Search for the cell housing the specified text and yield its (X, Y) center coordinate. 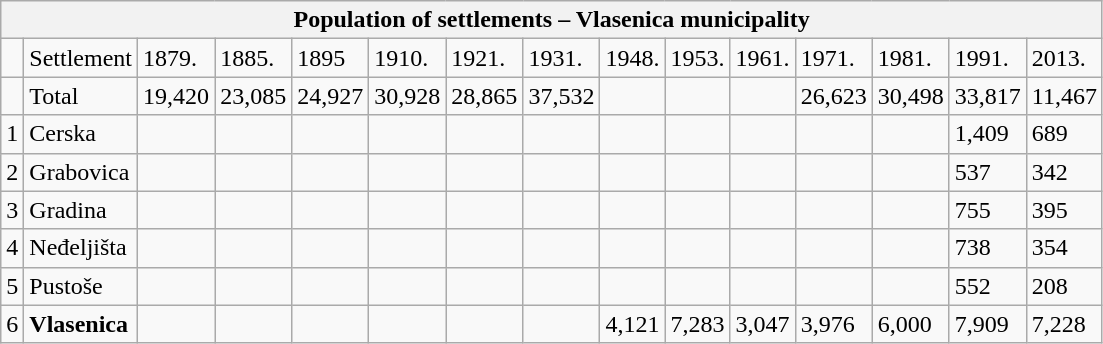
1 (12, 134)
1991. (988, 58)
11,467 (1064, 96)
342 (1064, 172)
1948. (632, 58)
3,976 (834, 324)
552 (988, 286)
28,865 (484, 96)
4,121 (632, 324)
738 (988, 248)
354 (1064, 248)
Grabovica (81, 172)
3 (12, 210)
Gradina (81, 210)
Cerska (81, 134)
30,928 (408, 96)
537 (988, 172)
3,047 (762, 324)
5 (12, 286)
7,909 (988, 324)
33,817 (988, 96)
19,420 (176, 96)
395 (1064, 210)
1953. (698, 58)
Neđeljišta (81, 248)
Settlement (81, 58)
6,000 (910, 324)
755 (988, 210)
24,927 (330, 96)
2 (12, 172)
1,409 (988, 134)
Population of settlements – Vlasenica municipality (552, 20)
30,498 (910, 96)
Vlasenica (81, 324)
1885. (254, 58)
208 (1064, 286)
1879. (176, 58)
2013. (1064, 58)
26,623 (834, 96)
Total (81, 96)
1921. (484, 58)
4 (12, 248)
1981. (910, 58)
7,283 (698, 324)
689 (1064, 134)
1971. (834, 58)
1910. (408, 58)
1961. (762, 58)
23,085 (254, 96)
1931. (562, 58)
7,228 (1064, 324)
Pustoše (81, 286)
6 (12, 324)
1895 (330, 58)
37,532 (562, 96)
